Search for the cell housing the specified text and yield its [X, Y] center coordinate. 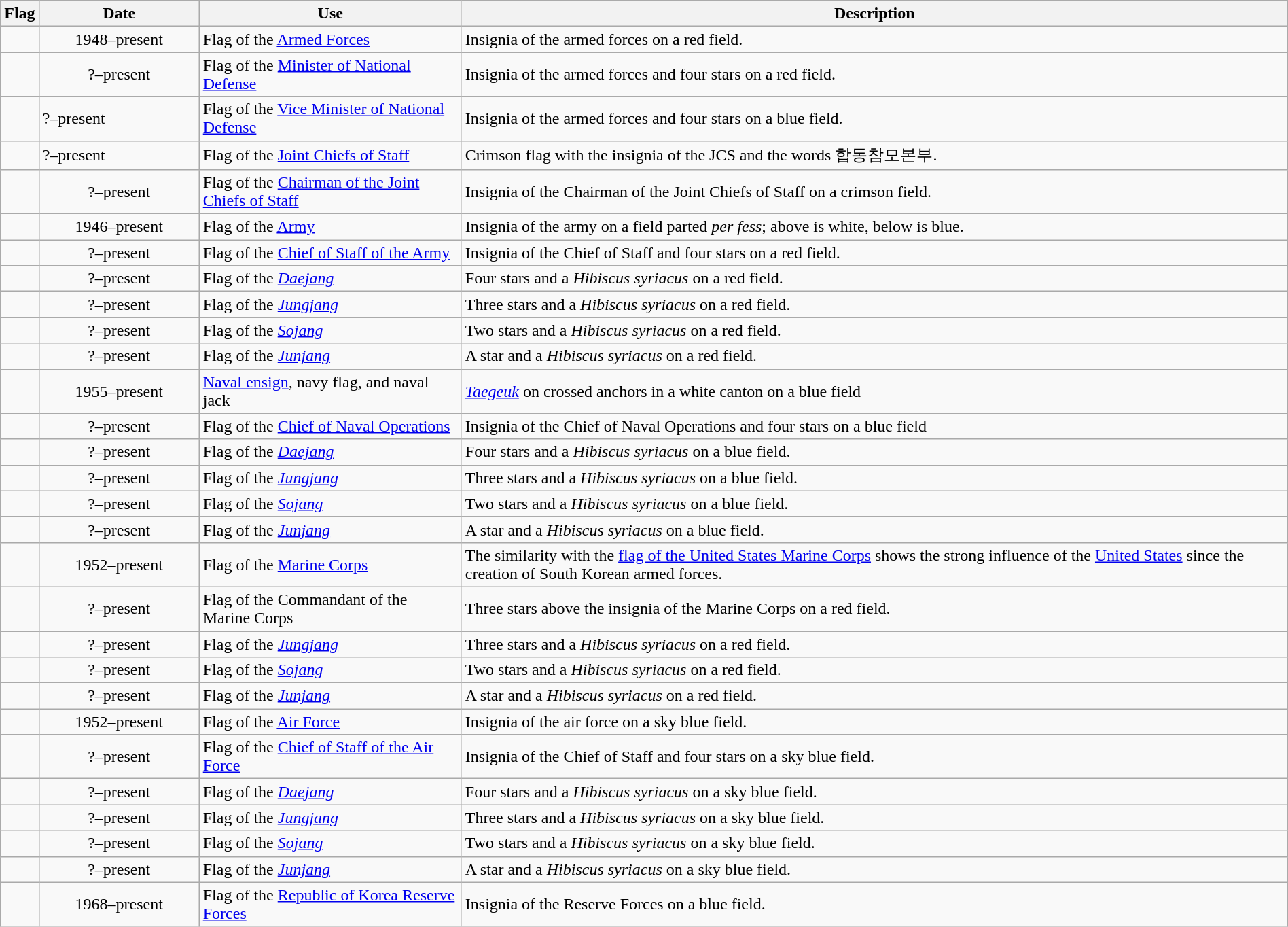
Flag of the Chief of Staff of the Army [330, 253]
Insignia of the armed forces and four stars on a blue field. [874, 118]
Insignia of the Chief of Staff and four stars on a sky blue field. [874, 757]
Flag of the Republic of Korea Reserve Forces [330, 904]
Flag of the Minister of National Defense [330, 75]
Insignia of the Chairman of the Joint Chiefs of Staff on a crimson field. [874, 192]
Three stars and a Hibiscus syriacus on a sky blue field. [874, 818]
Flag of the Chief of Naval Operations [330, 426]
Insignia of the armed forces on a red field. [874, 39]
Description [874, 14]
A star and a Hibiscus syriacus on a sky blue field. [874, 869]
Flag of the Commandant of the Marine Corps [330, 609]
Two stars and a Hibiscus syriacus on a sky blue field. [874, 843]
Four stars and a Hibiscus syriacus on a sky blue field. [874, 792]
1968–present [119, 904]
Insignia of the armed forces and four stars on a red field. [874, 75]
Crimson flag with the insignia of the JCS and the words 합동참모본부. [874, 155]
Flag of the Chairman of the Joint Chiefs of Staff [330, 192]
Flag of the Air Force [330, 722]
Insignia of the air force on a sky blue field. [874, 722]
Three stars above the insignia of the Marine Corps on a red field. [874, 609]
Flag of the Joint Chiefs of Staff [330, 155]
Flag of the Marine Corps [330, 564]
1946–present [119, 227]
Flag of the Vice Minister of National Defense [330, 118]
Flag of the Chief of Staff of the Air Force [330, 757]
Insignia of the Chief of Staff and four stars on a red field. [874, 253]
Flag of the Armed Forces [330, 39]
Taegeuk on crossed anchors in a white canton on a blue field [874, 391]
Insignia of the army on a field parted per fess; above is white, below is blue. [874, 227]
A star and a Hibiscus syriacus on a blue field. [874, 529]
Two stars and a Hibiscus syriacus on a blue field. [874, 504]
Use [330, 14]
Four stars and a Hibiscus syriacus on a blue field. [874, 452]
Insignia of the Reserve Forces on a blue field. [874, 904]
Four stars and a Hibiscus syriacus on a red field. [874, 279]
1948–present [119, 39]
Insignia of the Chief of Naval Operations and four stars on a blue field [874, 426]
Flag [20, 14]
Date [119, 14]
1955–present [119, 391]
Three stars and a Hibiscus syriacus on a blue field. [874, 478]
Flag of the Army [330, 227]
Naval ensign, navy flag, and naval jack [330, 391]
